Detect which cell encompasses the target text, then output its [x, y] center coordinate. 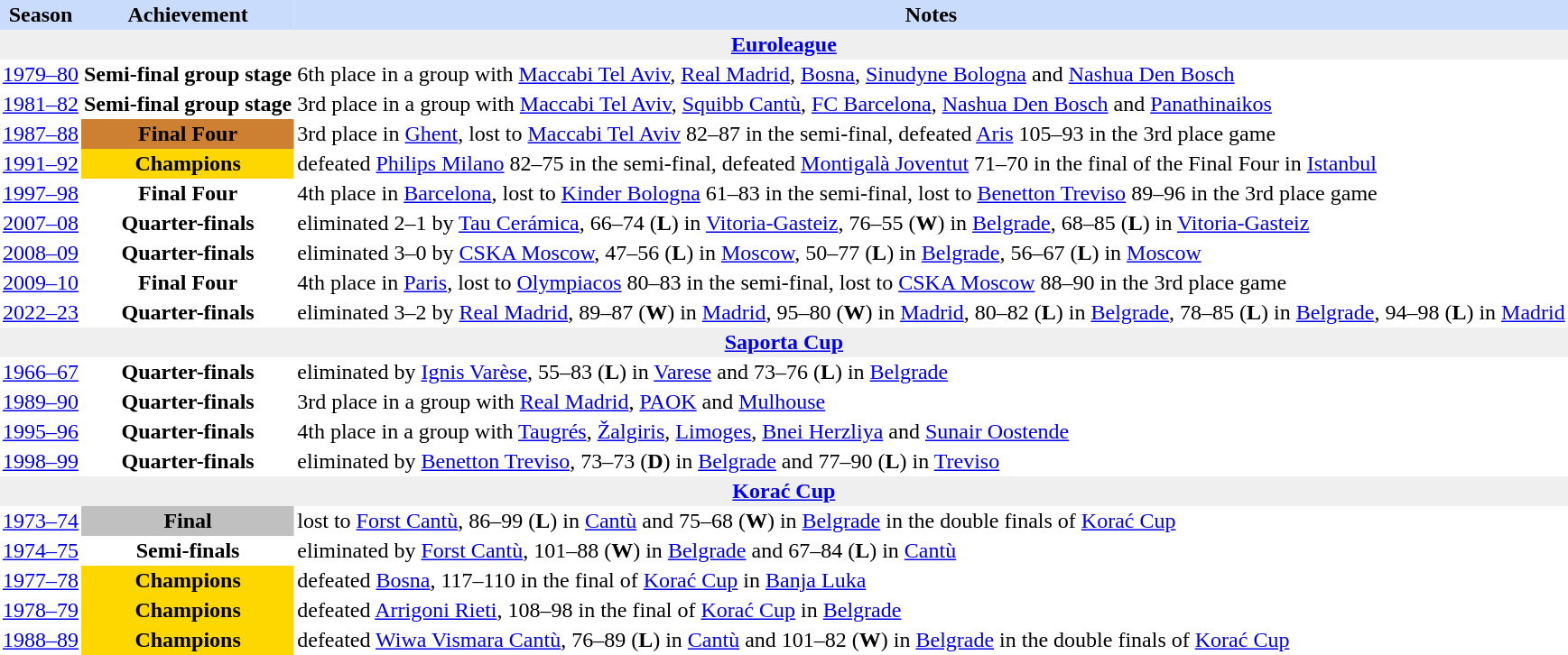
2009–10 [41, 283]
Korać Cup [784, 491]
4th place in Paris, lost to Olympiacos 80–83 in the semi-final, lost to CSKA Moscow 88–90 in the 3rd place game [932, 283]
Semi-finals [188, 550]
3rd place in a group with Real Madrid, PAOK and Mulhouse [932, 402]
Season [41, 14]
Final [188, 521]
4th place in Barcelona, lost to Kinder Bologna 61–83 in the semi-final, lost to Benetton Treviso 89–96 in the 3rd place game [932, 193]
3rd place in a group with Maccabi Tel Aviv, Squibb Cantù, FC Barcelona, Nashua Den Bosch and Panathinaikos [932, 105]
1997–98 [41, 193]
defeated Philips Milano 82–75 in the semi-final, defeated Montigalà Joventut 71–70 in the final of the Final Four in Istanbul [932, 164]
eliminated by Ignis Varèse, 55–83 (L) in Varese and 73–76 (L) in Belgrade [932, 372]
1966–67 [41, 372]
1989–90 [41, 402]
1974–75 [41, 550]
defeated Bosna, 117–110 in the final of Korać Cup in Banja Luka [932, 581]
2008–09 [41, 253]
eliminated by Benetton Treviso, 73–73 (D) in Belgrade and 77–90 (L) in Treviso [932, 462]
1987–88 [41, 134]
3rd place in Ghent, lost to Maccabi Tel Aviv 82–87 in the semi-final, defeated Aris 105–93 in the 3rd place game [932, 134]
eliminated by Forst Cantù, 101–88 (W) in Belgrade and 67–84 (L) in Cantù [932, 550]
Euroleague [784, 45]
eliminated 3–2 by Real Madrid, 89–87 (W) in Madrid, 95–80 (W) in Madrid, 80–82 (L) in Belgrade, 78–85 (L) in Belgrade, 94–98 (L) in Madrid [932, 312]
defeated Wiwa Vismara Cantù, 76–89 (L) in Cantù and 101–82 (W) in Belgrade in the double finals of Korać Cup [932, 641]
1978–79 [41, 610]
4th place in a group with Taugrés, Žalgiris, Limoges, Bnei Herzliya and Sunair Oostende [932, 431]
1977–78 [41, 581]
1973–74 [41, 521]
eliminated 2–1 by Tau Cerámica, 66–74 (L) in Vitoria-Gasteiz, 76–55 (W) in Belgrade, 68–85 (L) in Vitoria-Gasteiz [932, 224]
1979–80 [41, 74]
1981–82 [41, 105]
1988–89 [41, 641]
6th place in a group with Maccabi Tel Aviv, Real Madrid, Bosna, Sinudyne Bologna and Nashua Den Bosch [932, 74]
Saporta Cup [784, 343]
Notes [932, 14]
1998–99 [41, 462]
lost to Forst Cantù, 86–99 (L) in Cantù and 75–68 (W) in Belgrade in the double finals of Korać Cup [932, 521]
Achievement [188, 14]
eliminated 3–0 by CSKA Moscow, 47–56 (L) in Moscow, 50–77 (L) in Belgrade, 56–67 (L) in Moscow [932, 253]
2007–08 [41, 224]
defeated Arrigoni Rieti, 108–98 in the final of Korać Cup in Belgrade [932, 610]
2022–23 [41, 312]
1995–96 [41, 431]
1991–92 [41, 164]
